Return the [x, y] coordinate for the center point of the cell that contains the specified text.  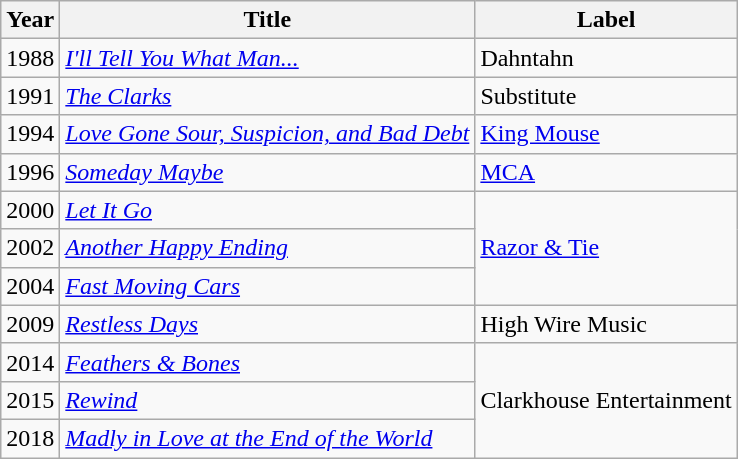
Rewind [268, 400]
Let It Go [268, 210]
2015 [30, 400]
2004 [30, 286]
2009 [30, 324]
Year [30, 20]
2000 [30, 210]
1996 [30, 172]
Restless Days [268, 324]
Fast Moving Cars [268, 286]
Madly in Love at the End of the World [268, 438]
Someday Maybe [268, 172]
Dahntahn [606, 58]
Love Gone Sour, Suspicion, and Bad Debt [268, 134]
2014 [30, 362]
Title [268, 20]
Substitute [606, 96]
1994 [30, 134]
I'll Tell You What Man... [268, 58]
Another Happy Ending [268, 248]
High Wire Music [606, 324]
The Clarks [268, 96]
Feathers & Bones [268, 362]
1991 [30, 96]
King Mouse [606, 134]
Razor & Tie [606, 248]
MCA [606, 172]
Clarkhouse Entertainment [606, 400]
2018 [30, 438]
Label [606, 20]
1988 [30, 58]
2002 [30, 248]
